Scan for the cell matching the given text and deliver its (X, Y) coordinate at center. 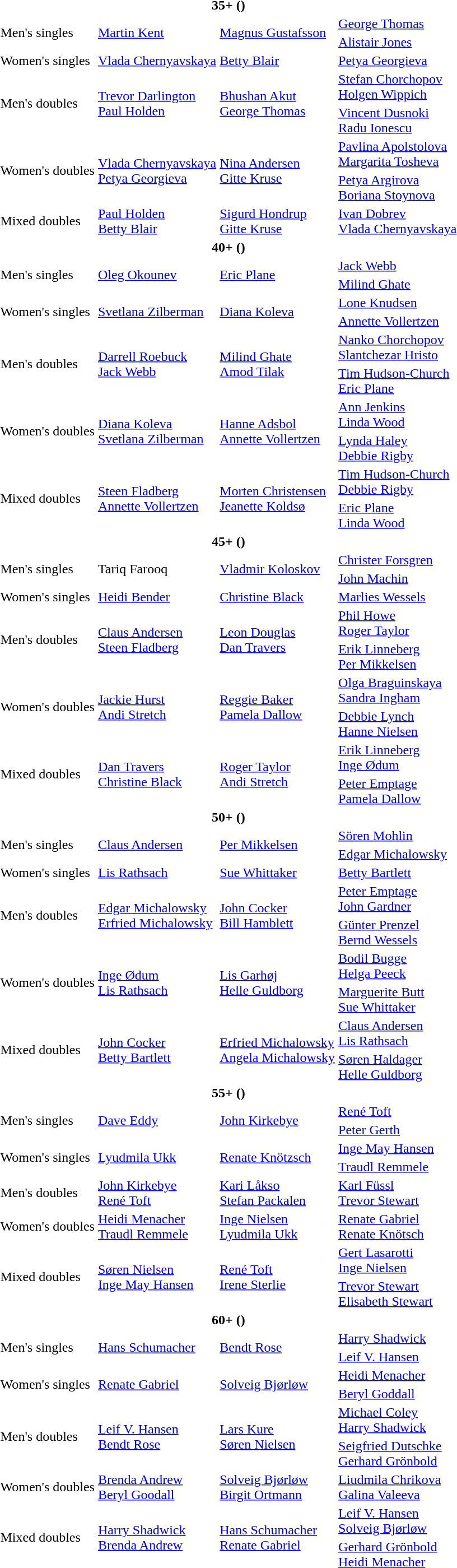
Diana Koleva Svetlana Zilberman (157, 432)
Vlada Chernyavskaya Petya Georgieva (157, 170)
Leif V. Hansen Bendt Rose (157, 1437)
Bendt Rose (278, 1347)
Lyudmila Ukk (157, 1158)
Dave Eddy (157, 1121)
Roger Taylor Andi Stretch (278, 774)
Claus Andersen Steen Fladberg (157, 640)
Betty Blair (278, 61)
Milind Ghate Amod Tilak (278, 364)
Darrell Roebuck Jack Webb (157, 364)
Inge Ødum Lis Rathsach (157, 983)
Inge Nielsen Lyudmila Ukk (278, 1226)
Lars Kure Søren Nielsen (278, 1437)
Per Mikkelsen (278, 845)
Vladmir Koloskov (278, 569)
Kari Låkso Stefan Packalen (278, 1193)
Hans Schumacher (157, 1347)
Vlada Chernyavskaya (157, 61)
Edgar Michalowsky Erfried Michalowsky (157, 916)
Reggie Baker Pamela Dallow (278, 707)
John Cocker Bill Hamblett (278, 916)
Heidi Bender (157, 597)
Hanne Adsbol Annette Vollertzen (278, 432)
Claus Andersen (157, 845)
Martin Kent (157, 33)
Søren Nielsen Inge May Hansen (157, 1277)
René Toft Irene Sterlie (278, 1277)
Steen Fladberg Annette Vollertzen (157, 499)
John Cocker Betty Bartlett (157, 1050)
Sigurd Hondrup Gitte Kruse (278, 221)
John Kirkebye (278, 1121)
Erfried Michalowsky Angela Michalowsky (278, 1050)
Lis Garhøj Helle Guldborg (278, 983)
Bhushan Akut George Thomas (278, 103)
Diana Koleva (278, 312)
Heidi Menacher Traudl Remmele (157, 1226)
Renate Gabriel (157, 1384)
Eric Plane (278, 275)
Lis Rathsach (157, 873)
Solveig Bjørløw (278, 1384)
Morten Christensen Jeanette Koldsø (278, 499)
Brenda Andrew Beryl Goodall (157, 1487)
Trevor Darlington Paul Holden (157, 103)
Nina Andersen Gitte Kruse (278, 170)
Paul Holden Betty Blair (157, 221)
Oleg Okounev (157, 275)
Svetlana Zilberman (157, 312)
Sue Whittaker (278, 873)
John Kirkebye René Toft (157, 1193)
Magnus Gustafsson (278, 33)
Tariq Farooq (157, 569)
Renate Knötzsch (278, 1158)
Jackie Hurst Andi Stretch (157, 707)
Dan Travers Christine Black (157, 774)
Christine Black (278, 597)
Solveig Bjørløw Birgit Ortmann (278, 1487)
Leon Douglas Dan Travers (278, 640)
